From the cell containing the given text, extract its center point as [x, y] coordinate. 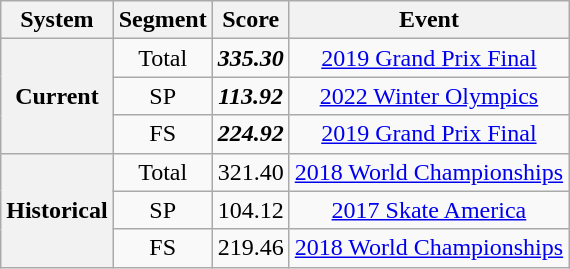
104.12 [250, 210]
Segment [162, 20]
System [57, 20]
Score [250, 20]
2022 Winter Olympics [428, 96]
219.46 [250, 248]
2017 Skate America [428, 210]
224.92 [250, 134]
Current [57, 96]
321.40 [250, 172]
Historical [57, 210]
335.30 [250, 58]
113.92 [250, 96]
Event [428, 20]
